Output the (X, Y) coordinate of the center of the cell containing the given text.  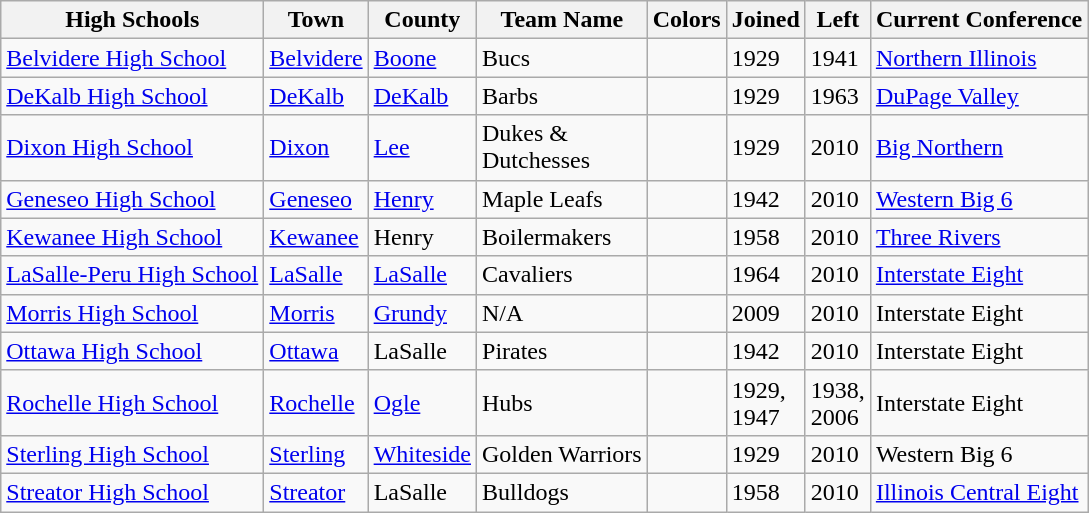
Belvidere High School (132, 58)
Golden Warriors (562, 454)
N/A (562, 313)
Morris (316, 313)
Team Name (562, 20)
Town (316, 20)
Joined (766, 20)
Dixon (316, 148)
Rochelle High School (132, 402)
Ogle (422, 402)
Rochelle (316, 402)
County (422, 20)
1929,1947 (766, 402)
Whiteside (422, 454)
1964 (766, 275)
Morris High School (132, 313)
DeKalb High School (132, 96)
Sterling (316, 454)
Maple Leafs (562, 199)
DuPage Valley (978, 96)
Streator High School (132, 492)
Illinois Central Eight (978, 492)
Northern Illinois (978, 58)
High Schools (132, 20)
Colors (686, 20)
Kewanee (316, 237)
Ottawa High School (132, 351)
1963 (838, 96)
1941 (838, 58)
Dukes &Dutchesses (562, 148)
Sterling High School (132, 454)
Pirates (562, 351)
Kewanee High School (132, 237)
Lee (422, 148)
Boilermakers (562, 237)
Bucs (562, 58)
Left (838, 20)
1938,2006 (838, 402)
Current Conference (978, 20)
Streator (316, 492)
Geneseo (316, 199)
2009 (766, 313)
Boone (422, 58)
Cavaliers (562, 275)
Barbs (562, 96)
LaSalle-Peru High School (132, 275)
Hubs (562, 402)
Three Rivers (978, 237)
Belvidere (316, 58)
Ottawa (316, 351)
Bulldogs (562, 492)
Dixon High School (132, 148)
Geneseo High School (132, 199)
Big Northern (978, 148)
Grundy (422, 313)
